For the text-containing cell, return its midpoint in (X, Y) coordinate format. 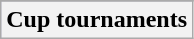
Cup tournaments (97, 20)
